Detect which cell encompasses the target text, then output its (X, Y) center coordinate. 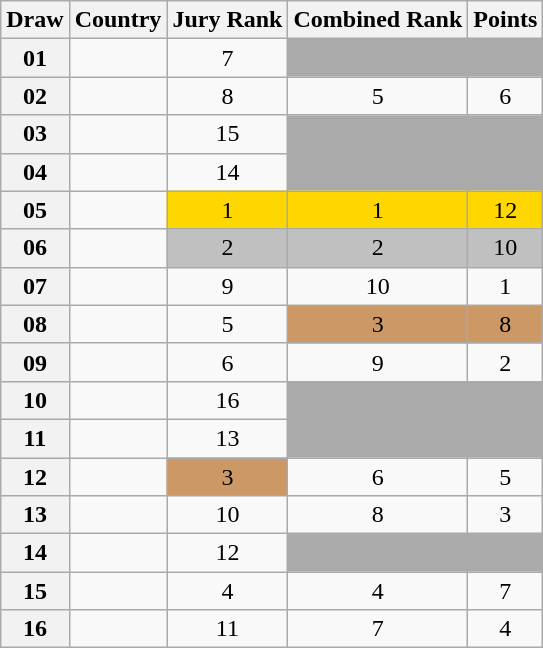
Points (506, 20)
09 (35, 362)
08 (35, 324)
02 (35, 96)
03 (35, 134)
07 (35, 286)
Country (118, 20)
Combined Rank (378, 20)
Jury Rank (228, 20)
05 (35, 210)
04 (35, 172)
Draw (35, 20)
01 (35, 58)
06 (35, 248)
